For the text-containing cell, return its midpoint in (X, Y) coordinate format. 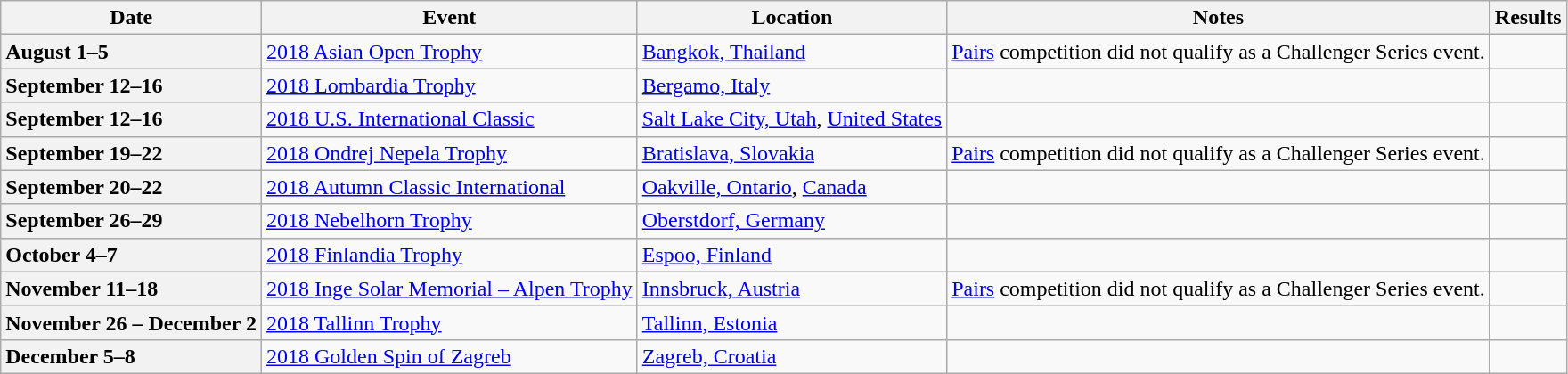
October 4–7 (132, 255)
Notes (1219, 18)
Bangkok, Thailand (791, 52)
Bergamo, Italy (791, 85)
Innsbruck, Austria (791, 289)
2018 Finlandia Trophy (450, 255)
2018 Golden Spin of Zagreb (450, 356)
Espoo, Finland (791, 255)
Event (450, 18)
Results (1528, 18)
2018 Ondrej Nepela Trophy (450, 153)
2018 U.S. International Classic (450, 119)
Tallinn, Estonia (791, 322)
August 1–5 (132, 52)
2018 Inge Solar Memorial – Alpen Trophy (450, 289)
November 26 – December 2 (132, 322)
Zagreb, Croatia (791, 356)
September 19–22 (132, 153)
September 20–22 (132, 187)
2018 Asian Open Trophy (450, 52)
September 26–29 (132, 221)
December 5–8 (132, 356)
2018 Lombardia Trophy (450, 85)
2018 Nebelhorn Trophy (450, 221)
Location (791, 18)
Date (132, 18)
Oakville, Ontario, Canada (791, 187)
Oberstdorf, Germany (791, 221)
2018 Autumn Classic International (450, 187)
Salt Lake City, Utah, United States (791, 119)
November 11–18 (132, 289)
2018 Tallinn Trophy (450, 322)
Bratislava, Slovakia (791, 153)
